For the text-containing cell, return its midpoint in [X, Y] coordinate format. 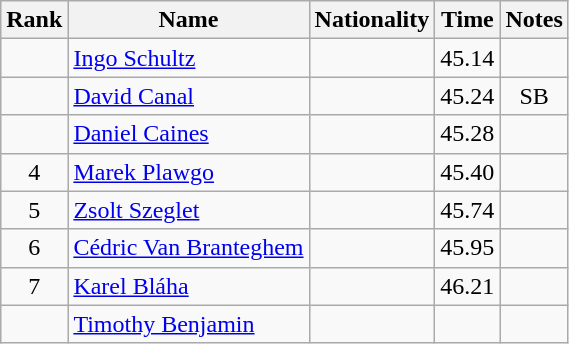
Rank [34, 20]
45.14 [468, 58]
46.21 [468, 286]
45.95 [468, 248]
7 [34, 286]
45.28 [468, 134]
5 [34, 210]
Marek Plawgo [188, 172]
45.24 [468, 96]
Cédric Van Branteghem [188, 248]
Name [188, 20]
Daniel Caines [188, 134]
6 [34, 248]
Nationality [372, 20]
4 [34, 172]
SB [534, 96]
45.74 [468, 210]
Ingo Schultz [188, 58]
Zsolt Szeglet [188, 210]
Karel Bláha [188, 286]
David Canal [188, 96]
Time [468, 20]
45.40 [468, 172]
Notes [534, 20]
Timothy Benjamin [188, 324]
